Output the (X, Y) coordinate of the center of the cell containing the given text.  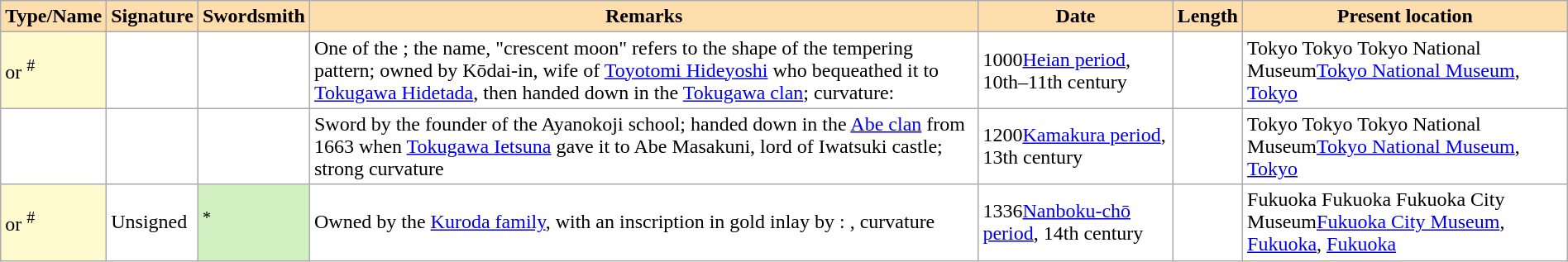
Signature (152, 17)
Remarks (643, 17)
1336Nanboku-chō period, 14th century (1075, 222)
Owned by the Kuroda family, with an inscription in gold inlay by : , curvature (643, 222)
Swordsmith (253, 17)
* (253, 222)
Present location (1406, 17)
1200Kamakura period, 13th century (1075, 146)
1000Heian period, 10th–11th century (1075, 70)
Length (1207, 17)
Unsigned (152, 222)
Date (1075, 17)
Fukuoka Fukuoka Fukuoka City MuseumFukuoka City Museum, Fukuoka, Fukuoka (1406, 222)
Type/Name (54, 17)
